Detect which cell encompasses the target text, then output its (x, y) center coordinate. 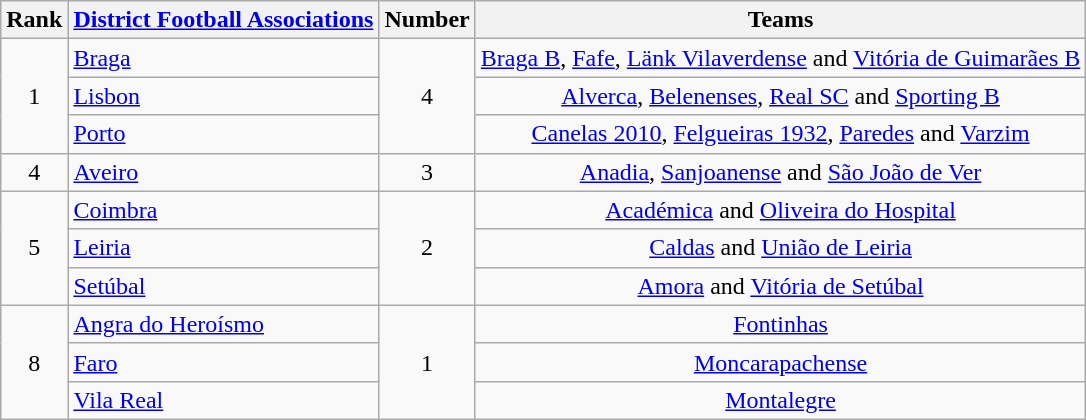
Anadia, Sanjoanense and São João de Ver (780, 172)
Braga B, Fafe, Länk Vilaverdense and Vitória de Guimarães B (780, 58)
Alverca, Belenenses, Real SC and Sporting B (780, 96)
Number (427, 20)
Académica and Oliveira do Hospital (780, 210)
Angra do Heroísmo (224, 324)
Amora and Vitória de Setúbal (780, 286)
Faro (224, 362)
Vila Real (224, 400)
2 (427, 248)
Caldas and União de Leiria (780, 248)
Braga (224, 58)
Rank (34, 20)
District Football Associations (224, 20)
Montalegre (780, 400)
Lisbon (224, 96)
Setúbal (224, 286)
5 (34, 248)
Teams (780, 20)
8 (34, 362)
Fontinhas (780, 324)
3 (427, 172)
Porto (224, 134)
Moncarapachense (780, 362)
Canelas 2010, Felgueiras 1932, Paredes and Varzim (780, 134)
Coimbra (224, 210)
Leiria (224, 248)
Aveiro (224, 172)
